Return the [x, y] coordinate for the center point of the cell that contains the specified text.  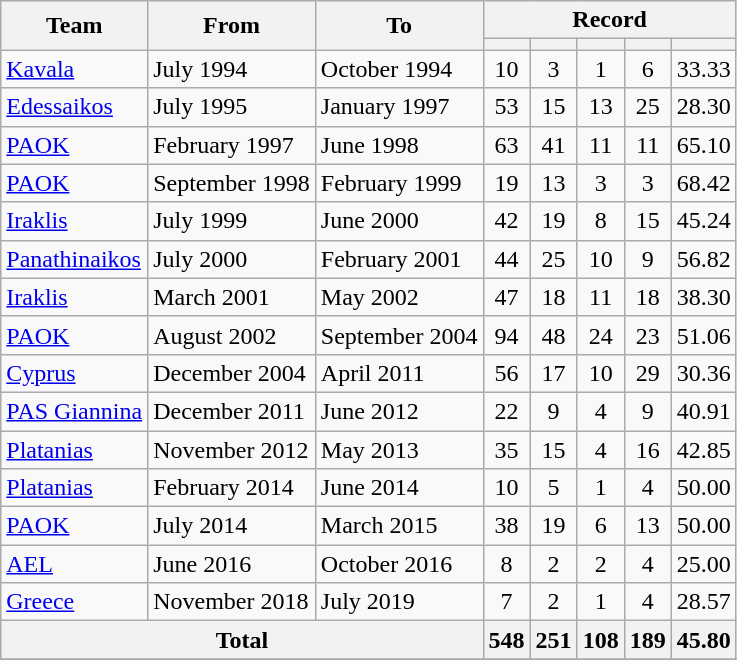
July 2000 [232, 259]
38.30 [704, 297]
33.33 [704, 69]
Record [610, 20]
28.30 [704, 107]
May 2002 [399, 297]
November 2018 [232, 602]
548 [506, 640]
July 2014 [232, 526]
42.85 [704, 449]
22 [506, 411]
48 [554, 335]
Team [74, 26]
August 2002 [232, 335]
PAS Giannina [74, 411]
45.24 [704, 221]
June 2016 [232, 564]
40.91 [704, 411]
24 [600, 335]
Cyprus [74, 373]
July 1995 [232, 107]
July 2019 [399, 602]
23 [648, 335]
February 1999 [399, 183]
November 2012 [232, 449]
April 2011 [399, 373]
June 2014 [399, 488]
Panathinaikos [74, 259]
94 [506, 335]
16 [648, 449]
17 [554, 373]
35 [506, 449]
29 [648, 373]
Greece [74, 602]
45.80 [704, 640]
February 1997 [232, 145]
To [399, 26]
March 2001 [232, 297]
189 [648, 640]
108 [600, 640]
51.06 [704, 335]
June 2000 [399, 221]
October 1994 [399, 69]
30.36 [704, 373]
October 2016 [399, 564]
25.00 [704, 564]
March 2015 [399, 526]
Total [242, 640]
Kavala [74, 69]
June 1998 [399, 145]
December 2004 [232, 373]
July 1994 [232, 69]
July 1999 [232, 221]
38 [506, 526]
From [232, 26]
68.42 [704, 183]
5 [554, 488]
Edessaikos [74, 107]
December 2011 [232, 411]
September 1998 [232, 183]
41 [554, 145]
May 2013 [399, 449]
February 2014 [232, 488]
AEL [74, 564]
56 [506, 373]
7 [506, 602]
63 [506, 145]
65.10 [704, 145]
42 [506, 221]
28.57 [704, 602]
June 2012 [399, 411]
February 2001 [399, 259]
January 1997 [399, 107]
44 [506, 259]
53 [506, 107]
September 2004 [399, 335]
56.82 [704, 259]
47 [506, 297]
251 [554, 640]
